Provide the [x, y] coordinate of the cell's center where the given text is located.  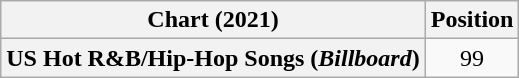
Chart (2021) [213, 20]
US Hot R&B/Hip-Hop Songs (Billboard) [213, 58]
Position [472, 20]
99 [472, 58]
